Pinpoint the cell where the given text exists, returning its [X, Y] midpoint coordinate. 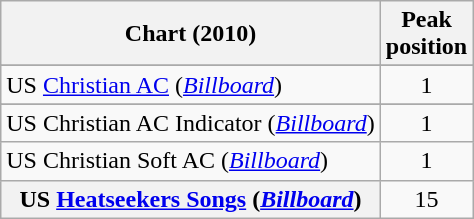
US Heatseekers Songs (Billboard) [191, 199]
Peak position [426, 34]
15 [426, 199]
US Christian Soft AC (Billboard) [191, 161]
Chart (2010) [191, 34]
US Christian AC (Billboard) [191, 85]
US Christian AC Indicator (Billboard) [191, 123]
